Pinpoint the cell where the given text exists, returning its [x, y] midpoint coordinate. 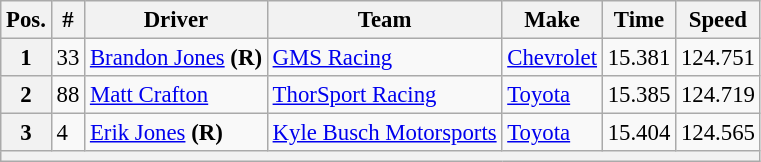
15.381 [638, 58]
33 [68, 58]
4 [68, 133]
Brandon Jones (R) [176, 58]
Matt Crafton [176, 95]
ThorSport Racing [384, 95]
1 [26, 58]
88 [68, 95]
124.719 [718, 95]
Chevrolet [552, 58]
3 [26, 133]
15.385 [638, 95]
Pos. [26, 20]
Speed [718, 20]
GMS Racing [384, 58]
Team [384, 20]
124.751 [718, 58]
124.565 [718, 133]
Driver [176, 20]
2 [26, 95]
15.404 [638, 133]
Make [552, 20]
Erik Jones (R) [176, 133]
# [68, 20]
Time [638, 20]
Kyle Busch Motorsports [384, 133]
